From the cell containing the given text, extract its center point as [x, y] coordinate. 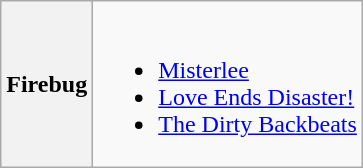
Firebug [47, 84]
MisterleeLove Ends Disaster!The Dirty Backbeats [228, 84]
